Scan for the cell matching the given text and deliver its (x, y) coordinate at center. 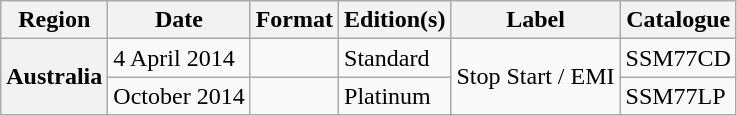
Label (536, 20)
SSM77LP (678, 96)
Format (294, 20)
SSM77CD (678, 58)
Australia (54, 77)
Stop Start / EMI (536, 77)
October 2014 (179, 96)
Platinum (395, 96)
Date (179, 20)
Edition(s) (395, 20)
Standard (395, 58)
Region (54, 20)
4 April 2014 (179, 58)
Catalogue (678, 20)
